From the cell containing the given text, extract its center point as [X, Y] coordinate. 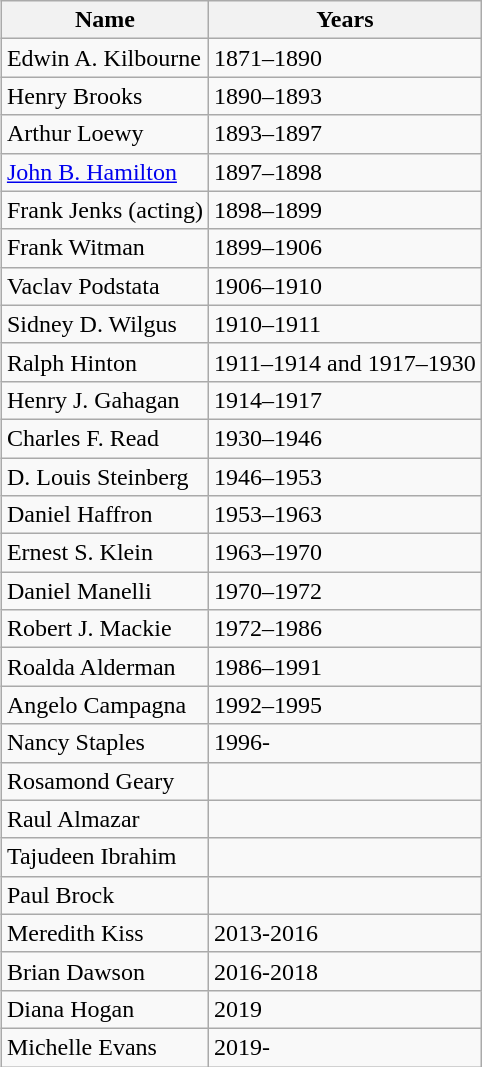
Ernest S. Klein [104, 553]
1899–1906 [344, 248]
1953–1963 [344, 515]
Daniel Haffron [104, 515]
Ralph Hinton [104, 362]
2016-2018 [344, 971]
Angelo Campagna [104, 705]
1914–1917 [344, 400]
Robert J. Mackie [104, 629]
1897–1898 [344, 172]
Henry Brooks [104, 96]
1871–1890 [344, 58]
1986–1991 [344, 667]
Roalda Alderman [104, 667]
1906–1910 [344, 286]
Meredith Kiss [104, 933]
Henry J. Gahagan [104, 400]
2019 [344, 1009]
2019- [344, 1047]
Michelle Evans [104, 1047]
D. Louis Steinberg [104, 477]
1898–1899 [344, 210]
Years [344, 20]
Frank Witman [104, 248]
Rosamond Geary [104, 781]
Tajudeen Ibrahim [104, 857]
Brian Dawson [104, 971]
Paul Brock [104, 895]
John B. Hamilton [104, 172]
1930–1946 [344, 438]
Name [104, 20]
1911–1914 and 1917–1930 [344, 362]
1893–1897 [344, 134]
1890–1893 [344, 96]
Frank Jenks (acting) [104, 210]
Raul Almazar [104, 819]
1963–1970 [344, 553]
2013-2016 [344, 933]
Arthur Loewy [104, 134]
Diana Hogan [104, 1009]
1996- [344, 743]
1972–1986 [344, 629]
Charles F. Read [104, 438]
Edwin A. Kilbourne [104, 58]
Sidney D. Wilgus [104, 324]
1910–1911 [344, 324]
Nancy Staples [104, 743]
Vaclav Podstata [104, 286]
Daniel Manelli [104, 591]
1992–1995 [344, 705]
1970–1972 [344, 591]
1946–1953 [344, 477]
